Find where the given text appears and provide that cell's center as (x, y) coordinate. 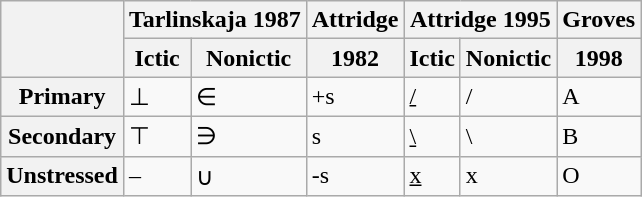
s (355, 136)
A (599, 97)
Attridge (355, 20)
B (599, 136)
∪ (248, 176)
Secondary (62, 136)
∋ (248, 136)
-s (355, 176)
– (156, 176)
Attridge 1995 (480, 20)
⊤ (156, 136)
+s (355, 97)
Primary (62, 97)
⊥ (156, 97)
1998 (599, 58)
∈ (248, 97)
1982 (355, 58)
Groves (599, 20)
Unstressed (62, 176)
Tarlinskaja 1987 (214, 20)
O (599, 176)
